Capture the cell that displays the provided text and extract its (X, Y) central coordinate. 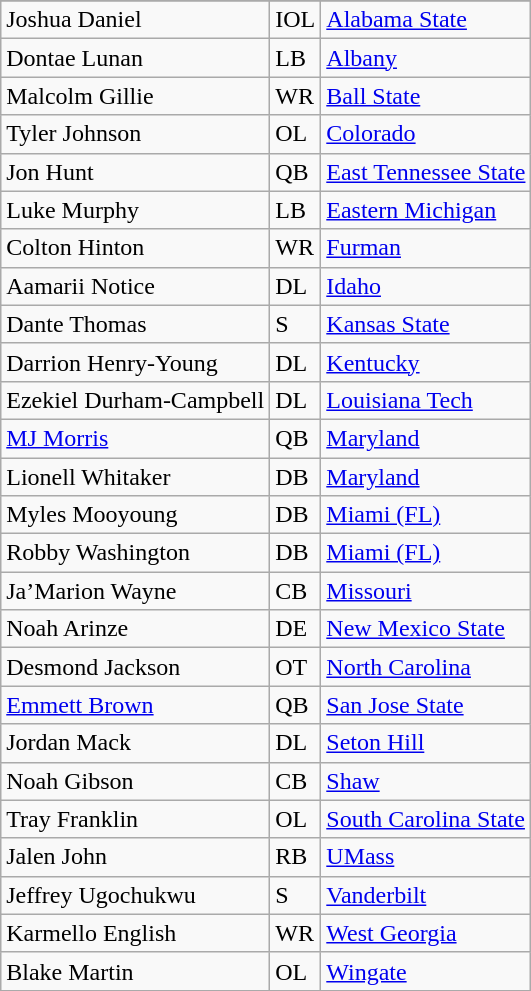
Louisiana Tech (426, 400)
Joshua Daniel (136, 20)
Emmett Brown (136, 705)
West Georgia (426, 933)
Shaw (426, 781)
Desmond Jackson (136, 667)
Luke Murphy (136, 210)
RB (296, 857)
DE (296, 629)
Darrion Henry-Young (136, 362)
Vanderbilt (426, 895)
Albany (426, 58)
Ja’Marion Wayne (136, 591)
Eastern Michigan (426, 210)
Missouri (426, 591)
IOL (296, 20)
Tray Franklin (136, 819)
Jeffrey Ugochukwu (136, 895)
Noah Arinze (136, 629)
South Carolina State (426, 819)
Robby Washington (136, 553)
Kansas State (426, 324)
Aamarii Notice (136, 286)
MJ Morris (136, 438)
Idaho (426, 286)
North Carolina (426, 667)
Noah Gibson (136, 781)
OT (296, 667)
Colorado (426, 134)
New Mexico State (426, 629)
East Tennessee State (426, 172)
Ball State (426, 96)
Jalen John (136, 857)
Jordan Mack (136, 743)
Ezekiel Durham-Campbell (136, 400)
Karmello English (136, 933)
UMass (426, 857)
Furman (426, 248)
Alabama State (426, 20)
Dontae Lunan (136, 58)
Jon Hunt (136, 172)
Kentucky (426, 362)
Myles Mooyoung (136, 515)
Lionell Whitaker (136, 477)
Tyler Johnson (136, 134)
Seton Hill (426, 743)
Dante Thomas (136, 324)
San Jose State (426, 705)
Blake Martin (136, 971)
Wingate (426, 971)
Malcolm Gillie (136, 96)
Colton Hinton (136, 248)
